From the cell containing the given text, extract its center point as (X, Y) coordinate. 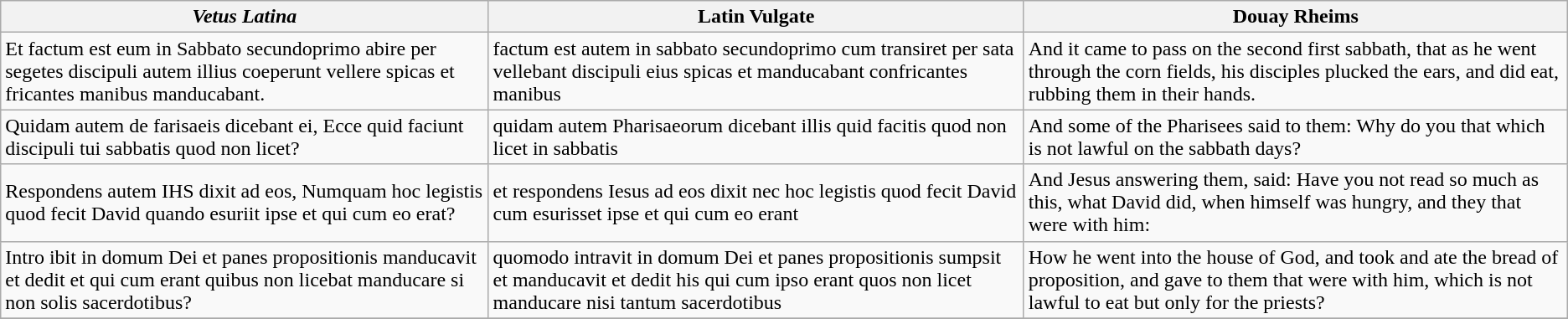
Respondens autem IHS dixit ad eos, Numquam hoc legistis quod fecit David quando esuriit ipse et qui cum eo erat? (245, 203)
quidam autem Pharisaeorum dicebant illis quid facitis quod non licet in sabbatis (756, 137)
Quidam autem de farisaeis dicebant ei, Ecce quid faciunt discipuli tui sabbatis quod non licet? (245, 137)
et respondens Iesus ad eos dixit nec hoc legistis quod fecit David cum esurisset ipse et qui cum eo erant (756, 203)
And Jesus answering them, said: Have you not read so much as this, what David did, when himself was hungry, and they that were with him: (1295, 203)
Vetus Latina (245, 17)
And some of the Pharisees said to them: Why do you that which is not lawful on the sabbath days? (1295, 137)
Intro ibit in domum Dei et panes propositionis manducavit et dedit et qui cum erant quibus non licebat manducare si non solis sacerdotibus? (245, 280)
Et factum est eum in Sabbato secundoprimo abire per segetes discipuli autem illius coeperunt vellere spicas et fricantes manibus manducabant. (245, 71)
Latin Vulgate (756, 17)
factum est autem in sabbato secundoprimo cum transiret per sata vellebant discipuli eius spicas et manducabant confricantes manibus (756, 71)
Douay Rheims (1295, 17)
